Capture the cell that displays the provided text and extract its (x, y) central coordinate. 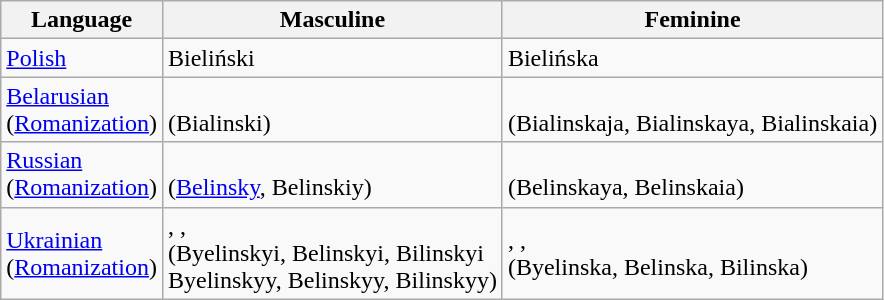
Bielińska (692, 58)
Masculine (332, 20)
(Belinskaya, Belinskaia) (692, 174)
Belarusian (Romanization) (82, 110)
(Belinsky, Belinskiy) (332, 174)
Language (82, 20)
(Bialinski) (332, 110)
Russian (Romanization) (82, 174)
, , (Byelinska, Belinska, Bilinska) (692, 253)
Ukrainian (Romanization) (82, 253)
Feminine (692, 20)
, , (Byelinskyi, Belinskyi, Bilinskyi Byelinskyy, Belinskyy, Bilinskyy) (332, 253)
Polish (82, 58)
Bieliński (332, 58)
(Bialinskaja, Bialinskaya, Bialinskaia) (692, 110)
